Find where the given text appears and provide that cell's center as (x, y) coordinate. 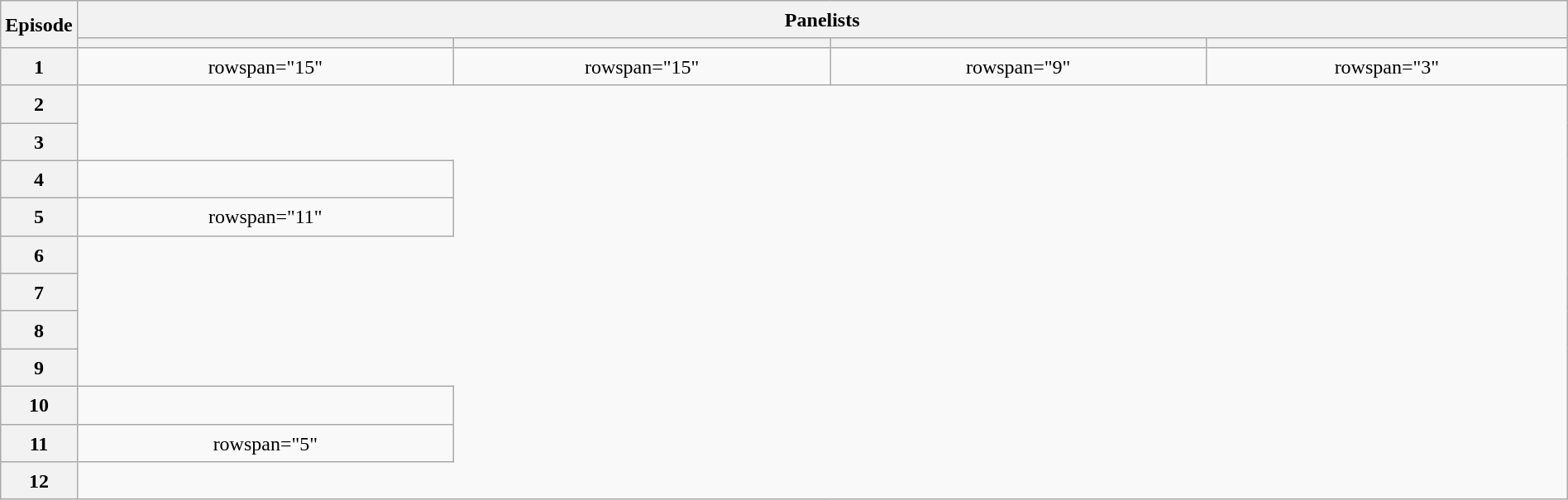
10 (39, 405)
12 (39, 481)
1 (39, 66)
3 (39, 141)
2 (39, 104)
4 (39, 179)
Panelists (822, 20)
7 (39, 293)
11 (39, 443)
Episode (39, 25)
rowspan="3" (1386, 66)
rowspan="5" (265, 443)
6 (39, 255)
rowspan="9" (1019, 66)
8 (39, 330)
5 (39, 217)
rowspan="11" (265, 217)
9 (39, 368)
